Pinpoint the cell where the given text exists, returning its (X, Y) midpoint coordinate. 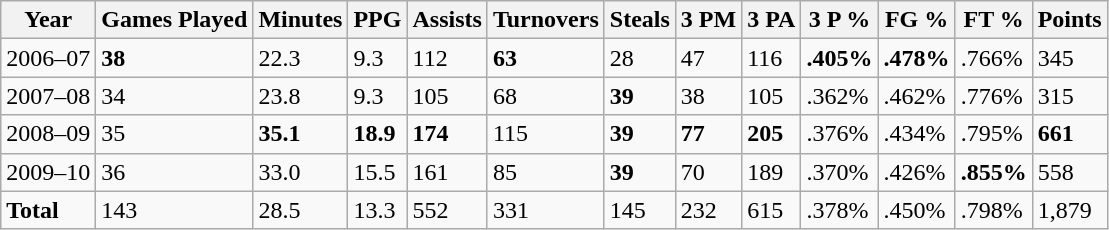
115 (546, 134)
.776% (994, 96)
.478% (916, 58)
22.3 (300, 58)
661 (1070, 134)
47 (708, 58)
.370% (840, 172)
205 (772, 134)
28 (640, 58)
615 (772, 210)
33.0 (300, 172)
331 (546, 210)
.450% (916, 210)
2006–07 (48, 58)
.378% (840, 210)
68 (546, 96)
174 (447, 134)
Points (1070, 20)
.405% (840, 58)
Steals (640, 20)
13.3 (378, 210)
36 (174, 172)
Total (48, 210)
70 (708, 172)
232 (708, 210)
145 (640, 210)
63 (546, 58)
143 (174, 210)
Year (48, 20)
Turnovers (546, 20)
112 (447, 58)
Games Played (174, 20)
161 (447, 172)
558 (1070, 172)
35 (174, 134)
Minutes (300, 20)
FG % (916, 20)
28.5 (300, 210)
552 (447, 210)
315 (1070, 96)
.434% (916, 134)
1,879 (1070, 210)
Assists (447, 20)
.766% (994, 58)
189 (772, 172)
PPG (378, 20)
2008–09 (48, 134)
15.5 (378, 172)
77 (708, 134)
34 (174, 96)
85 (546, 172)
35.1 (300, 134)
.362% (840, 96)
2007–08 (48, 96)
.795% (994, 134)
18.9 (378, 134)
3 P % (840, 20)
23.8 (300, 96)
.462% (916, 96)
345 (1070, 58)
3 PA (772, 20)
2009–10 (48, 172)
.798% (994, 210)
FT % (994, 20)
116 (772, 58)
.376% (840, 134)
3 PM (708, 20)
.855% (994, 172)
.426% (916, 172)
